Extract the (x, y) coordinate from the center of the cell holding the provided text.  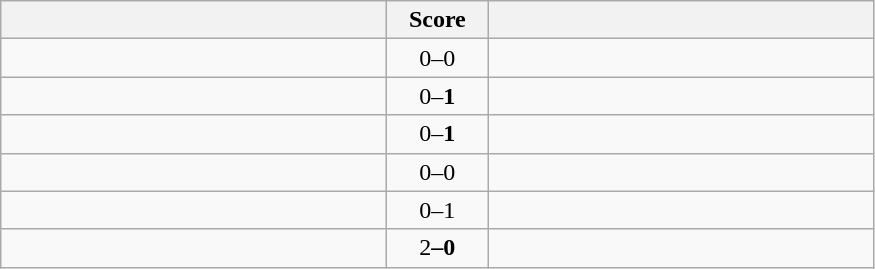
Score (438, 20)
2–0 (438, 248)
